Output the [X, Y] coordinate of the center of the cell containing the given text.  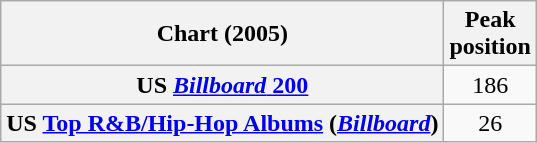
US Top R&B/Hip-Hop Albums (Billboard) [222, 123]
Chart (2005) [222, 34]
186 [490, 85]
US Billboard 200 [222, 85]
26 [490, 123]
Peakposition [490, 34]
